Output the (x, y) coordinate of the center of the cell containing the given text.  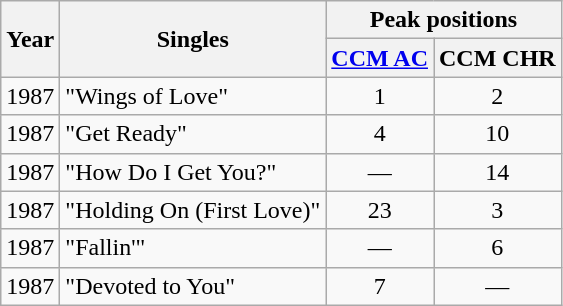
"Holding On (First Love)" (193, 210)
10 (498, 134)
6 (498, 248)
3 (498, 210)
Year (30, 39)
"Fallin'" (193, 248)
CCM AC (380, 58)
"Wings of Love" (193, 96)
"Devoted to You" (193, 286)
1 (380, 96)
"How Do I Get You?" (193, 172)
Peak positions (444, 20)
4 (380, 134)
2 (498, 96)
7 (380, 286)
Singles (193, 39)
14 (498, 172)
CCM CHR (498, 58)
23 (380, 210)
"Get Ready" (193, 134)
